Extract the (X, Y) coordinate from the center of the cell holding the provided text.  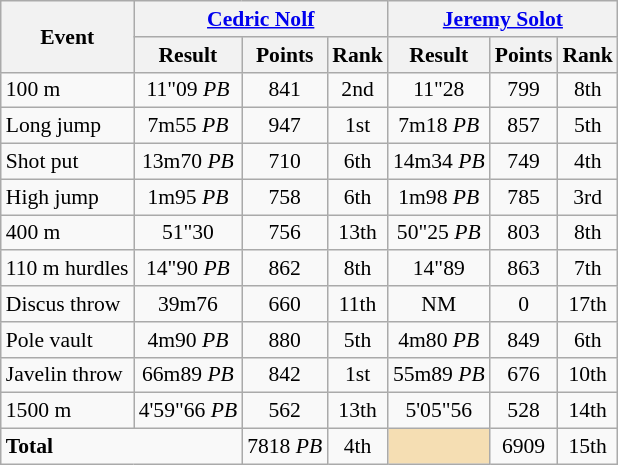
Pole vault (68, 340)
100 m (68, 90)
Discus throw (68, 304)
2nd (358, 90)
660 (284, 304)
14"89 (439, 269)
11th (358, 304)
676 (524, 375)
10th (588, 375)
39m76 (188, 304)
13m70 PB (188, 162)
0 (524, 304)
849 (524, 340)
14m34 PB (439, 162)
14th (588, 411)
3rd (588, 197)
4'59"66 PB (188, 411)
Shot put (68, 162)
Jeremy Solot (503, 19)
528 (524, 411)
4m80 PB (439, 340)
14"90 PB (188, 269)
4m90 PB (188, 340)
862 (284, 269)
6909 (524, 447)
110 m hurdles (68, 269)
Cedric Nolf (261, 19)
758 (284, 197)
NM (439, 304)
1m95 PB (188, 197)
756 (284, 233)
857 (524, 126)
51"30 (188, 233)
Long jump (68, 126)
880 (284, 340)
11"28 (439, 90)
Total (122, 447)
7m18 PB (439, 126)
66m89 PB (188, 375)
55m89 PB (439, 375)
710 (284, 162)
400 m (68, 233)
1500 m (68, 411)
947 (284, 126)
17th (588, 304)
803 (524, 233)
Event (68, 36)
11"09 PB (188, 90)
50"25 PB (439, 233)
841 (284, 90)
7818 PB (284, 447)
5'05"56 (439, 411)
15th (588, 447)
7m55 PB (188, 126)
High jump (68, 197)
799 (524, 90)
562 (284, 411)
749 (524, 162)
Javelin throw (68, 375)
863 (524, 269)
7th (588, 269)
1m98 PB (439, 197)
785 (524, 197)
842 (284, 375)
